For the text-containing cell, return its midpoint in [x, y] coordinate format. 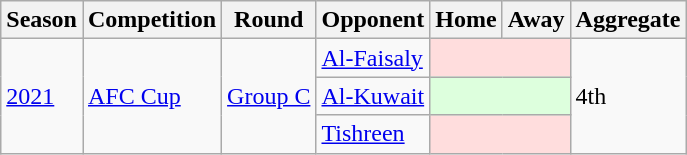
Al-Faisaly [373, 58]
Opponent [373, 20]
Al-Kuwait [373, 96]
Aggregate [628, 20]
Group C [269, 96]
2021 [42, 96]
AFC Cup [152, 96]
Round [269, 20]
Tishreen [373, 134]
4th [628, 96]
Competition [152, 20]
Season [42, 20]
Away [536, 20]
Home [466, 20]
